Extract the [X, Y] coordinate from the center of the cell holding the provided text.  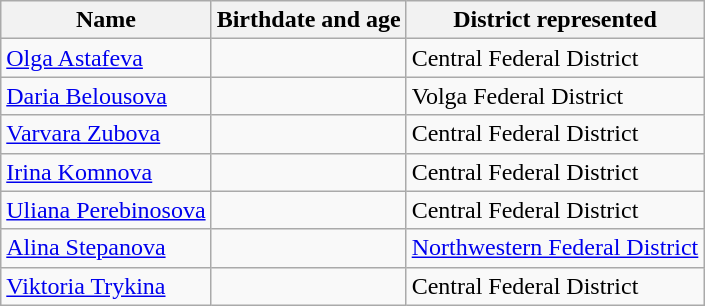
Northwestern Federal District [555, 248]
Olga Astafeva [106, 58]
Volga Federal District [555, 96]
Name [106, 20]
Daria Belousova [106, 96]
Viktoria Trykina [106, 286]
Uliana Perebinosova [106, 210]
Birthdate and age [308, 20]
Alina Stepanova [106, 248]
District represented [555, 20]
Irina Komnova [106, 172]
Varvara Zubova [106, 134]
